Scan for the cell matching the given text and deliver its (X, Y) coordinate at center. 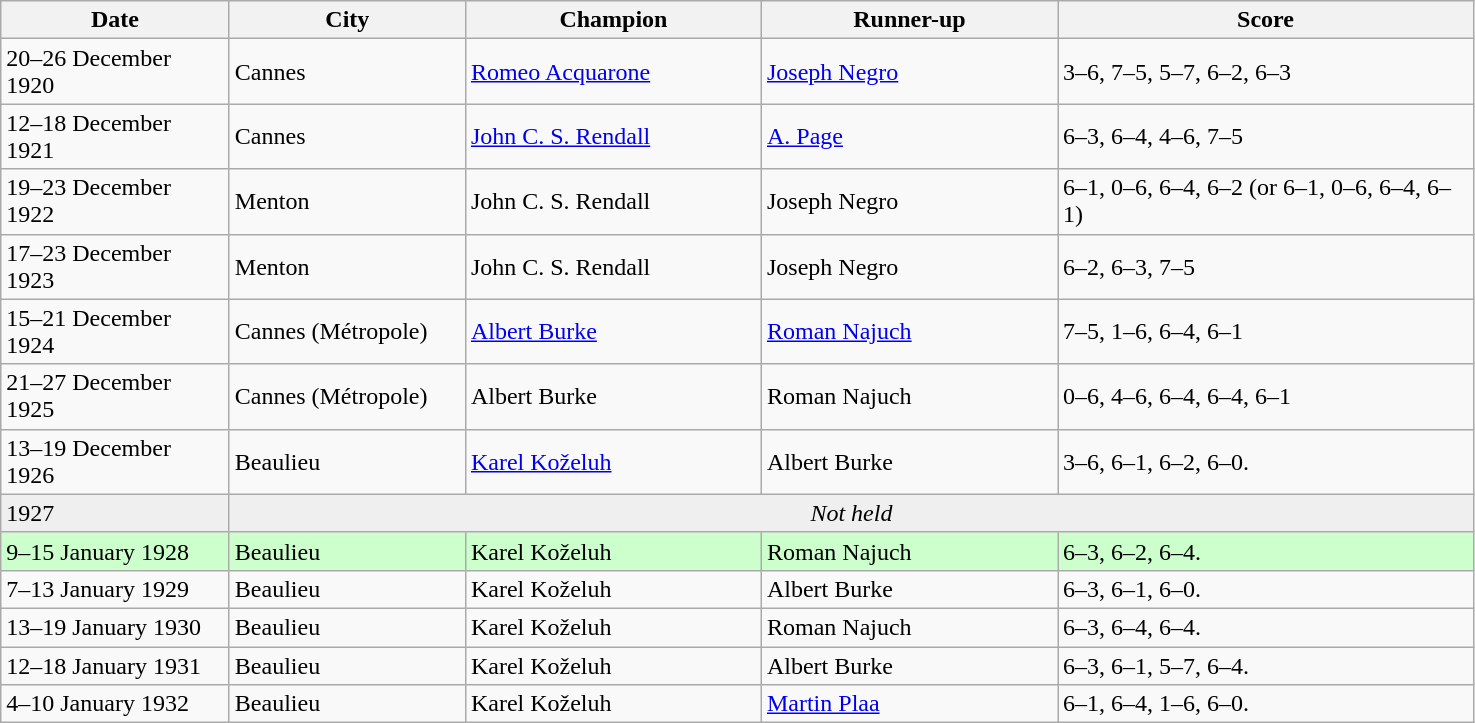
7–5, 1–6, 6–4, 6–1 (1266, 332)
4–10 January 1932 (116, 704)
15–21 December 1924 (116, 332)
6–3, 6–4, 6–4. (1266, 627)
6–3, 6–2, 6–4. (1266, 551)
12–18 December 1921 (116, 136)
17–23 December 1923 (116, 266)
9–15 January 1928 (116, 551)
7–13 January 1929 (116, 589)
6–1, 0–6, 6–4, 6–2 (or 6–1, 0–6, 6–4, 6–1) (1266, 202)
Runner-up (909, 20)
Martin Plaa (909, 704)
6–3, 6–1, 5–7, 6–4. (1266, 665)
6–1, 6–4, 1–6, 6–0. (1266, 704)
13–19 January 1930 (116, 627)
1927 (116, 513)
Romeo Acquarone (613, 72)
A. Page (909, 136)
Not held (851, 513)
21–27 December 1925 (116, 396)
19–23 December 1922 (116, 202)
3–6, 7–5, 5–7, 6–2, 6–3 (1266, 72)
6–2, 6–3, 7–5 (1266, 266)
6–3, 6–1, 6–0. (1266, 589)
3–6, 6–1, 6–2, 6–0. (1266, 462)
13–19 December 1926 (116, 462)
City (347, 20)
20–26 December 1920 (116, 72)
Score (1266, 20)
Date (116, 20)
0–6, 4–6, 6–4, 6–4, 6–1 (1266, 396)
12–18 January 1931 (116, 665)
6–3, 6–4, 4–6, 7–5 (1266, 136)
Champion (613, 20)
